Determine the [x, y] coordinate at the center of the cell enclosing the given text.  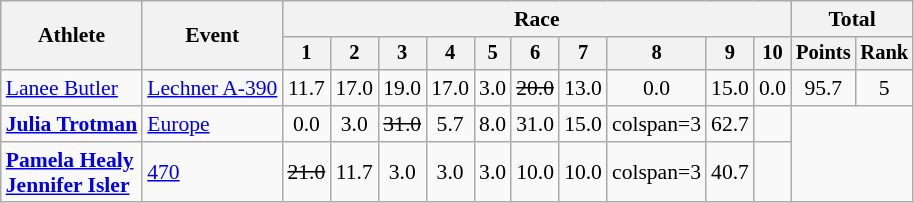
Europe [212, 124]
Race [536, 19]
7 [583, 54]
470 [212, 172]
3 [402, 54]
2 [354, 54]
9 [730, 54]
62.7 [730, 124]
Total [852, 19]
95.7 [823, 88]
20.0 [535, 88]
Lechner A-390 [212, 88]
13.0 [583, 88]
Athlete [72, 36]
4 [450, 54]
8.0 [492, 124]
6 [535, 54]
19.0 [402, 88]
Lanee Butler [72, 88]
40.7 [730, 172]
Pamela HealyJennifer Isler [72, 172]
10 [772, 54]
Event [212, 36]
5.7 [450, 124]
Points [823, 54]
1 [306, 54]
Rank [884, 54]
21.0 [306, 172]
Julia Trotman [72, 124]
8 [656, 54]
